Return the (x, y) coordinate for the center point of the cell that contains the specified text.  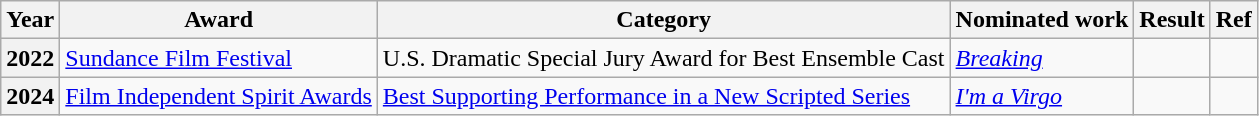
Year (30, 20)
I'm a Virgo (1042, 96)
Film Independent Spirit Awards (219, 96)
Nominated work (1042, 20)
U.S. Dramatic Special Jury Award for Best Ensemble Cast (664, 58)
Ref (1234, 20)
Breaking (1042, 58)
2022 (30, 58)
Sundance Film Festival (219, 58)
2024 (30, 96)
Award (219, 20)
Category (664, 20)
Best Supporting Performance in a New Scripted Series (664, 96)
Result (1172, 20)
